Pinpoint the cell where the given text exists, returning its [x, y] midpoint coordinate. 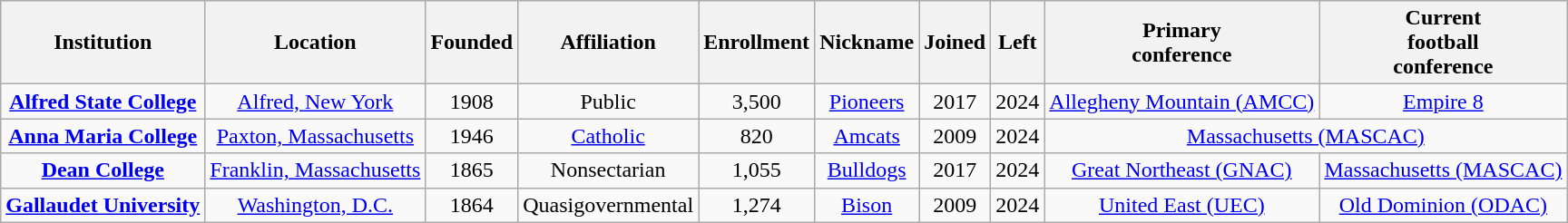
Catholic [608, 136]
Nonsectarian [608, 170]
Gallaudet University [103, 205]
Primaryconference [1181, 43]
Left [1018, 43]
Franklin, Massachusetts [316, 170]
Washington, D.C. [316, 205]
Affiliation [608, 43]
Currentfootballconference [1443, 43]
Joined [955, 43]
1908 [472, 102]
1865 [472, 170]
Public [608, 102]
1864 [472, 205]
Location [316, 43]
Founded [472, 43]
Allegheny Mountain (AMCC) [1181, 102]
Quasigovernmental [608, 205]
Paxton, Massachusetts [316, 136]
Alfred, New York [316, 102]
820 [757, 136]
Nickname [867, 43]
Great Northeast (GNAC) [1181, 170]
Anna Maria College [103, 136]
Old Dominion (ODAC) [1443, 205]
1946 [472, 136]
Bulldogs [867, 170]
Alfred State College [103, 102]
Institution [103, 43]
3,500 [757, 102]
Amcats [867, 136]
Dean College [103, 170]
Enrollment [757, 43]
Empire 8 [1443, 102]
Pioneers [867, 102]
United East (UEC) [1181, 205]
Bison [867, 205]
1,055 [757, 170]
1,274 [757, 205]
